Pinpoint the cell where the given text exists, returning its (X, Y) midpoint coordinate. 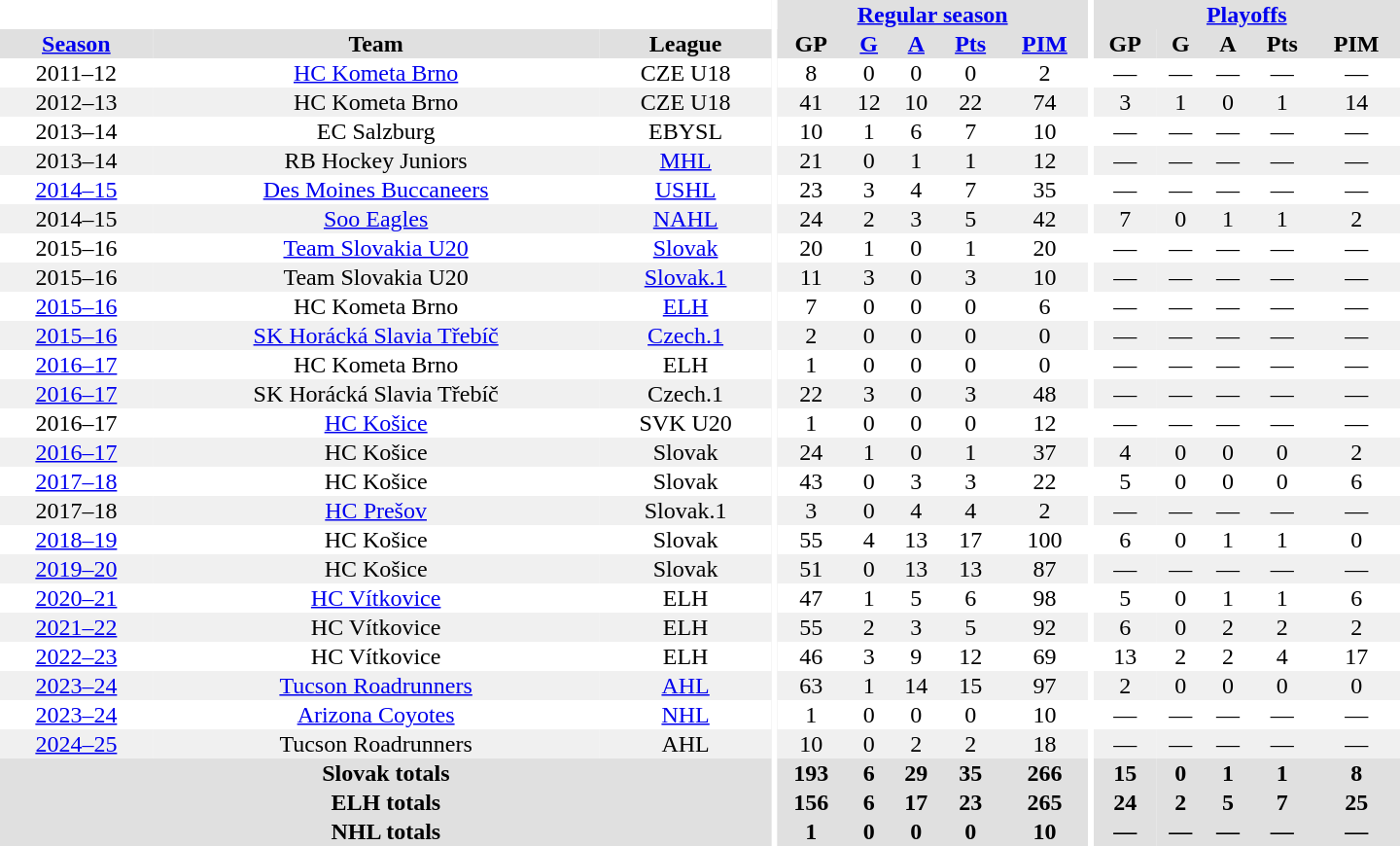
69 (1044, 656)
9 (916, 656)
100 (1044, 540)
SVK U20 (684, 423)
29 (916, 773)
Regular season (932, 15)
51 (811, 569)
Slovak totals (386, 773)
Playoffs (1246, 15)
46 (811, 656)
156 (811, 802)
63 (811, 686)
18 (1044, 744)
HC Prešov (376, 511)
48 (1044, 394)
ELH totals (386, 802)
97 (1044, 686)
25 (1356, 802)
USHL (684, 190)
2024–25 (76, 744)
265 (1044, 802)
74 (1044, 102)
Des Moines Buccaneers (376, 190)
11 (811, 277)
EBYSL (684, 131)
Team (376, 44)
2022–23 (76, 656)
21 (811, 160)
87 (1044, 569)
2019–20 (76, 569)
266 (1044, 773)
2020–21 (76, 598)
NAHL (684, 219)
193 (811, 773)
2021–22 (76, 627)
Soo Eagles (376, 219)
Arizona Coyotes (376, 715)
RB Hockey Juniors (376, 160)
League (684, 44)
2012–13 (76, 102)
MHL (684, 160)
NHL (684, 715)
42 (1044, 219)
NHL totals (386, 831)
EC Salzburg (376, 131)
2011–12 (76, 73)
41 (811, 102)
37 (1044, 452)
47 (811, 598)
Season (76, 44)
98 (1044, 598)
92 (1044, 627)
43 (811, 481)
2018–19 (76, 540)
